Locate the cell with the specified text and output its [X, Y] center coordinate. 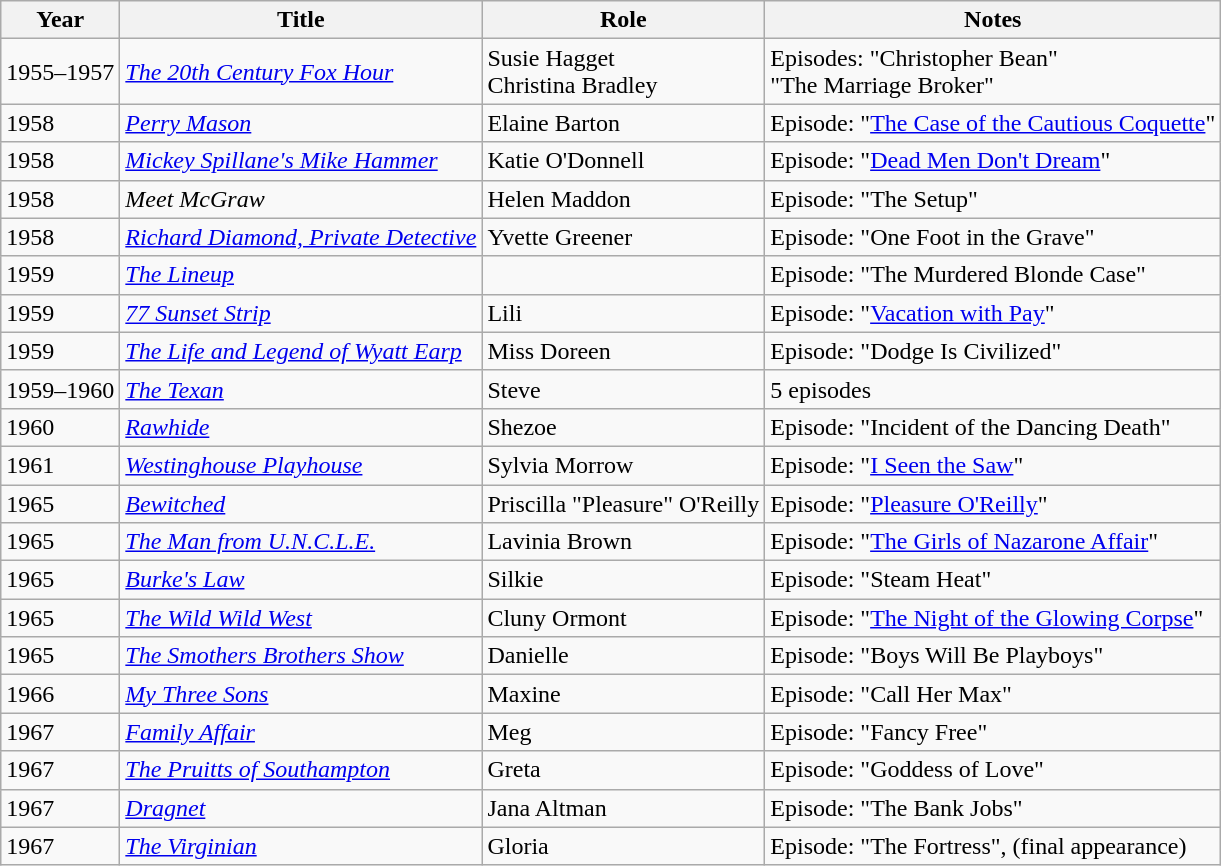
Episode: "The Setup" [993, 199]
Dragnet [301, 808]
The Virginian [301, 846]
The Man from U.N.C.L.E. [301, 542]
Perry Mason [301, 123]
Episode: "I Seen the Saw" [993, 465]
Helen Maddon [624, 199]
Elaine Barton [624, 123]
Episode: "The Case of the Cautious Coquette" [993, 123]
Susie HaggetChristina Bradley [624, 72]
Danielle [624, 656]
Episode: "The Night of the Glowing Corpse" [993, 618]
Year [60, 20]
Title [301, 20]
Episode: "The Girls of Nazarone Affair" [993, 542]
Meet McGraw [301, 199]
Steve [624, 389]
Episode: "Call Her Max" [993, 694]
Episode: "One Foot in the Grave" [993, 237]
1961 [60, 465]
Episode: "Boys Will Be Playboys" [993, 656]
Gloria [624, 846]
My Three Sons [301, 694]
Episode: "Dodge Is Civilized" [993, 351]
Richard Diamond, Private Detective [301, 237]
The Texan [301, 389]
Episodes: "Christopher Bean""The Marriage Broker" [993, 72]
1955–1957 [60, 72]
The Pruitts of Southampton [301, 770]
Burke's Law [301, 580]
Notes [993, 20]
Miss Doreen [624, 351]
Episode: "Steam Heat" [993, 580]
Silkie [624, 580]
Jana Altman [624, 808]
The Wild Wild West [301, 618]
Episode: "Fancy Free" [993, 732]
Sylvia Morrow [624, 465]
Meg [624, 732]
Lili [624, 313]
The 20th Century Fox Hour [301, 72]
Episode: "Goddess of Love" [993, 770]
Katie O'Donnell [624, 161]
1960 [60, 427]
1959–1960 [60, 389]
Yvette Greener [624, 237]
Maxine [624, 694]
Episode: "Vacation with Pay" [993, 313]
Episode: "The Murdered Blonde Case" [993, 275]
Priscilla "Pleasure" O'Reilly [624, 503]
Episode: "The Fortress", (final appearance) [993, 846]
Shezoe [624, 427]
Rawhide [301, 427]
The Lineup [301, 275]
Episode: "Incident of the Dancing Death" [993, 427]
5 episodes [993, 389]
Westinghouse Playhouse [301, 465]
Cluny Ormont [624, 618]
Bewitched [301, 503]
The Life and Legend of Wyatt Earp [301, 351]
Episode: "The Bank Jobs" [993, 808]
Lavinia Brown [624, 542]
The Smothers Brothers Show [301, 656]
Episode: "Dead Men Don't Dream" [993, 161]
Greta [624, 770]
Family Affair [301, 732]
Role [624, 20]
77 Sunset Strip [301, 313]
Mickey Spillane's Mike Hammer [301, 161]
Episode: "Pleasure O'Reilly" [993, 503]
1966 [60, 694]
